Detect which cell encompasses the target text, then output its (x, y) center coordinate. 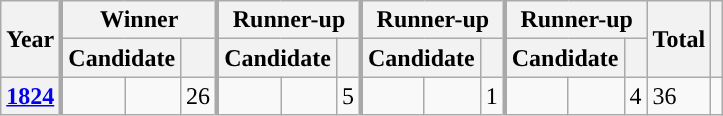
4 (636, 96)
1824 (32, 96)
1 (492, 96)
Total (679, 39)
36 (679, 96)
26 (200, 96)
Year (32, 39)
Winner (139, 20)
5 (348, 96)
